Return [X, Y] of the center of cell containing provided text 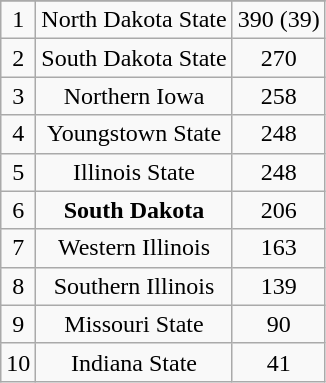
Illinois State [134, 172]
139 [278, 286]
206 [278, 210]
Southern Illinois [134, 286]
10 [18, 362]
Missouri State [134, 324]
Indiana State [134, 362]
8 [18, 286]
North Dakota State [134, 20]
Western Illinois [134, 248]
9 [18, 324]
4 [18, 134]
6 [18, 210]
270 [278, 58]
1 [18, 20]
258 [278, 96]
3 [18, 96]
South Dakota [134, 210]
Northern Iowa [134, 96]
Youngstown State [134, 134]
2 [18, 58]
163 [278, 248]
5 [18, 172]
7 [18, 248]
South Dakota State [134, 58]
390 (39) [278, 20]
90 [278, 324]
41 [278, 362]
